Return [x, y] of the center of cell containing provided text 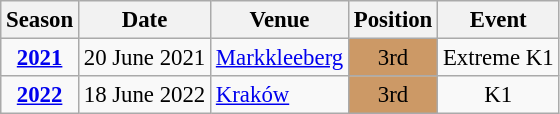
Markkleeberg [280, 58]
18 June 2022 [144, 95]
Date [144, 20]
Extreme K1 [498, 58]
Season [40, 20]
K1 [498, 95]
Position [392, 20]
Event [498, 20]
20 June 2021 [144, 58]
2021 [40, 58]
2022 [40, 95]
Kraków [280, 95]
Venue [280, 20]
